Determine the [X, Y] coordinate at the center of the cell enclosing the given text.  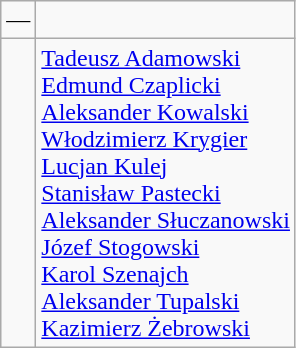
— [18, 20]
